Detect which cell encompasses the target text, then output its (x, y) center coordinate. 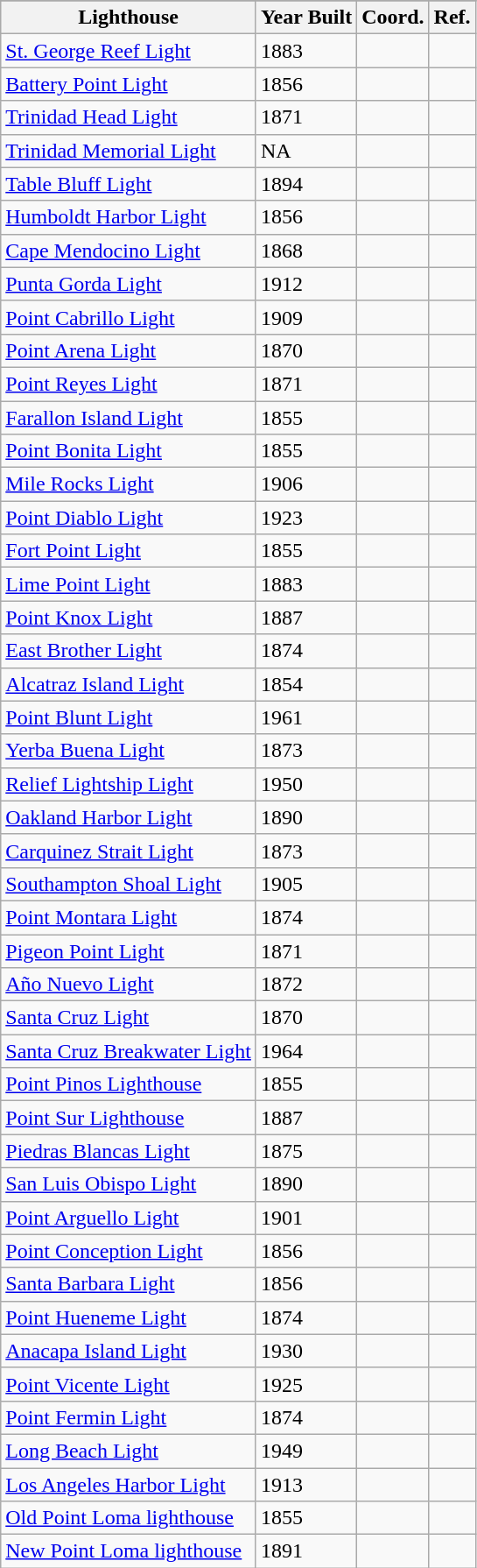
New Point Loma lighthouse (129, 1551)
1872 (306, 985)
Ref. (452, 18)
Point Arguello Light (129, 1218)
Lighthouse (129, 18)
Long Beach Light (129, 1451)
Old Point Loma lighthouse (129, 1518)
Yerba Buena Light (129, 751)
Anacapa Island Light (129, 1351)
NA (306, 151)
1891 (306, 1551)
1950 (306, 784)
1894 (306, 184)
Pigeon Point Light (129, 950)
Fort Point Light (129, 551)
1964 (306, 1051)
1925 (306, 1384)
Santa Barbara Light (129, 1284)
Santa Cruz Light (129, 1018)
Point Pinos Lighthouse (129, 1084)
1961 (306, 717)
Point Reyes Light (129, 384)
Cape Mendocino Light (129, 251)
San Luis Obispo Light (129, 1184)
Santa Cruz Breakwater Light (129, 1051)
Point Blunt Light (129, 717)
Table Bluff Light (129, 184)
Alcatraz Island Light (129, 684)
Battery Point Light (129, 84)
1854 (306, 684)
Point Vicente Light (129, 1384)
Point Montara Light (129, 917)
Humboldt Harbor Light (129, 217)
East Brother Light (129, 651)
Point Knox Light (129, 618)
Point Arena Light (129, 350)
Carquinez Strait Light (129, 851)
1930 (306, 1351)
Mile Rocks Light (129, 484)
Punta Gorda Light (129, 284)
1875 (306, 1151)
Trinidad Head Light (129, 117)
1949 (306, 1451)
Point Bonita Light (129, 451)
Point Fermin Light (129, 1417)
Piedras Blancas Light (129, 1151)
Point Cabrillo Light (129, 317)
Farallon Island Light (129, 418)
Point Hueneme Light (129, 1317)
Coord. (393, 18)
Año Nuevo Light (129, 985)
St. George Reef Light (129, 51)
1905 (306, 884)
1913 (306, 1485)
Southampton Shoal Light (129, 884)
Point Diablo Light (129, 518)
1912 (306, 284)
Relief Lightship Light (129, 784)
1909 (306, 317)
1901 (306, 1218)
Trinidad Memorial Light (129, 151)
Year Built (306, 18)
Point Sur Lighthouse (129, 1118)
Oakland Harbor Light (129, 817)
Lime Point Light (129, 584)
1868 (306, 251)
1923 (306, 518)
1906 (306, 484)
Point Conception Light (129, 1251)
Los Angeles Harbor Light (129, 1485)
